Return the [x, y] coordinate for the center point of the cell that contains the specified text.  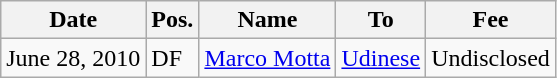
To [381, 20]
Fee [491, 20]
Undisclosed [491, 58]
DF [172, 58]
Udinese [381, 58]
Marco Motta [268, 58]
Pos. [172, 20]
June 28, 2010 [74, 58]
Date [74, 20]
Name [268, 20]
